Determine the [X, Y] coordinate at the center of the cell enclosing the given text.  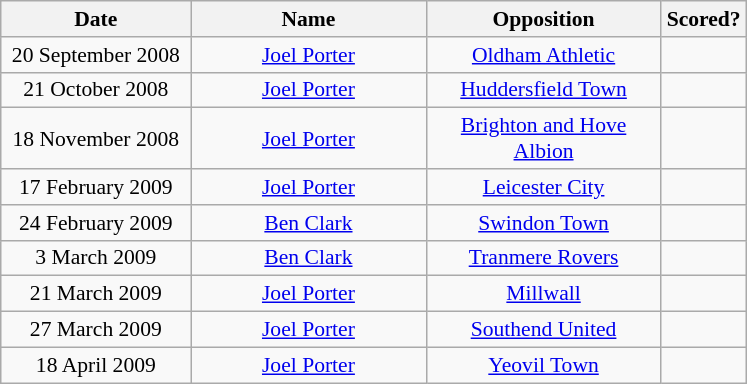
Leicester City [544, 187]
27 March 2009 [96, 330]
Date [96, 19]
Yeovil Town [544, 365]
18 April 2009 [96, 365]
Scored? [704, 19]
Millwall [544, 294]
Southend United [544, 330]
Swindon Town [544, 223]
Name [308, 19]
17 February 2009 [96, 187]
20 September 2008 [96, 55]
Huddersfield Town [544, 90]
18 November 2008 [96, 138]
3 March 2009 [96, 258]
24 February 2009 [96, 223]
Oldham Athletic [544, 55]
21 October 2008 [96, 90]
Opposition [544, 19]
21 March 2009 [96, 294]
Tranmere Rovers [544, 258]
Brighton and Hove Albion [544, 138]
